Search for the cell housing the specified text and yield its (X, Y) center coordinate. 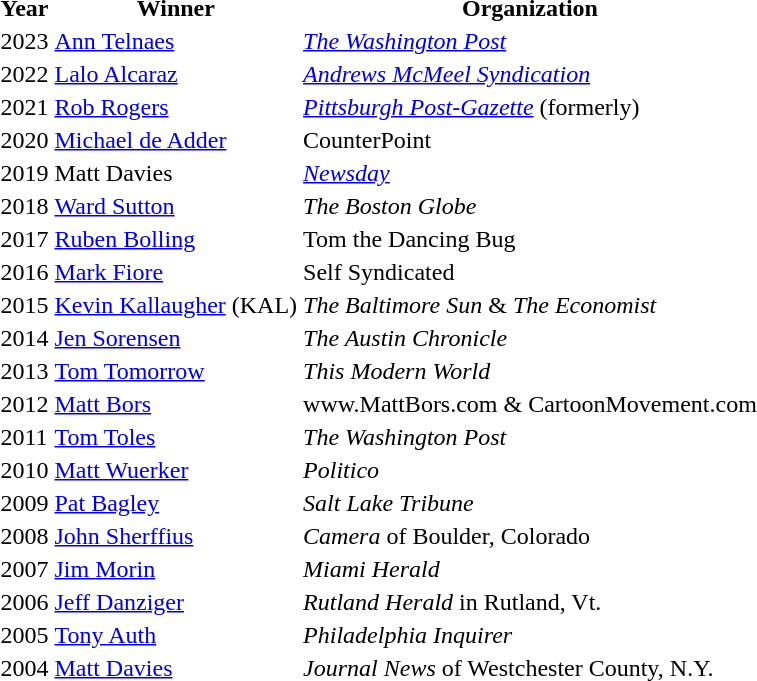
Rob Rogers (176, 107)
Matt Bors (176, 404)
Lalo Alcaraz (176, 74)
Matt Wuerker (176, 470)
Michael de Adder (176, 140)
Tony Auth (176, 635)
Ruben Bolling (176, 239)
Jen Sorensen (176, 338)
Tom Toles (176, 437)
Jim Morin (176, 569)
John Sherffius (176, 536)
Jeff Danziger (176, 602)
Tom Tomorrow (176, 371)
Ann Telnaes (176, 41)
Mark Fiore (176, 272)
Pat Bagley (176, 503)
Matt Davies (176, 173)
Ward Sutton (176, 206)
Kevin Kallaugher (KAL) (176, 305)
